Extract the [x, y] coordinate from the center of the cell holding the provided text.  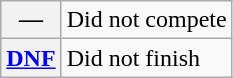
— [31, 20]
DNF [31, 58]
Did not finish [146, 58]
Did not compete [146, 20]
